Determine the (x, y) coordinate at the center of the cell enclosing the given text.  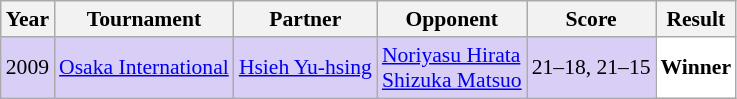
Partner (306, 19)
Osaka International (144, 68)
Year (28, 19)
21–18, 21–15 (592, 68)
Opponent (452, 19)
Winner (696, 68)
Noriyasu Hirata Shizuka Matsuo (452, 68)
2009 (28, 68)
Tournament (144, 19)
Result (696, 19)
Score (592, 19)
Hsieh Yu-hsing (306, 68)
